Find where the given text appears and provide that cell's center as (X, Y) coordinate. 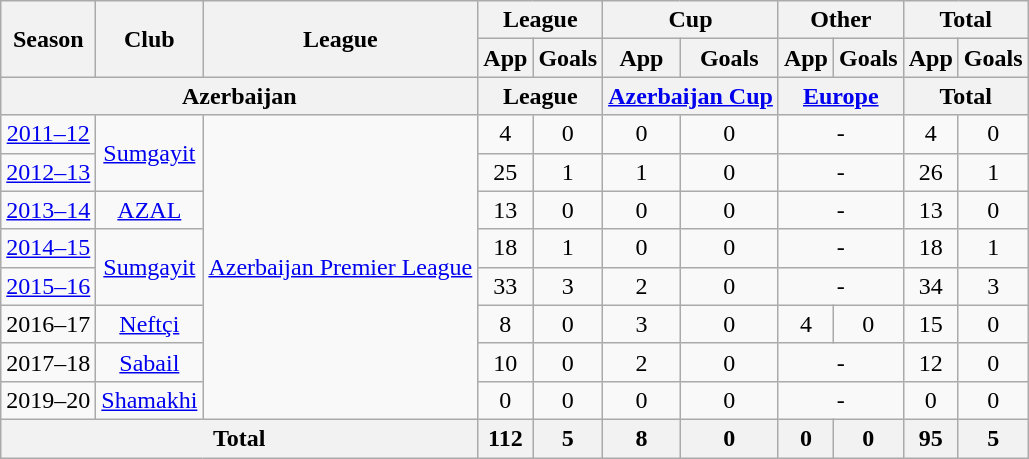
Azerbaijan (240, 96)
2011–12 (48, 134)
25 (506, 172)
Other (840, 20)
Cup (691, 20)
33 (506, 286)
Sabail (150, 362)
2016–17 (48, 324)
Azerbaijan Premier League (340, 267)
2012–13 (48, 172)
Europe (840, 96)
2015–16 (48, 286)
15 (930, 324)
Shamakhi (150, 400)
2014–15 (48, 248)
Neftçi (150, 324)
34 (930, 286)
10 (506, 362)
112 (506, 438)
Season (48, 39)
2013–14 (48, 210)
Azerbaijan Cup (691, 96)
AZAL (150, 210)
2017–18 (48, 362)
Club (150, 39)
2019–20 (48, 400)
26 (930, 172)
95 (930, 438)
12 (930, 362)
